Detect which cell encompasses the target text, then output its (X, Y) center coordinate. 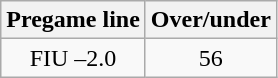
Over/under (210, 20)
56 (210, 58)
FIU –2.0 (74, 58)
Pregame line (74, 20)
